Return the (x, y) coordinate for the center point of the cell that contains the specified text.  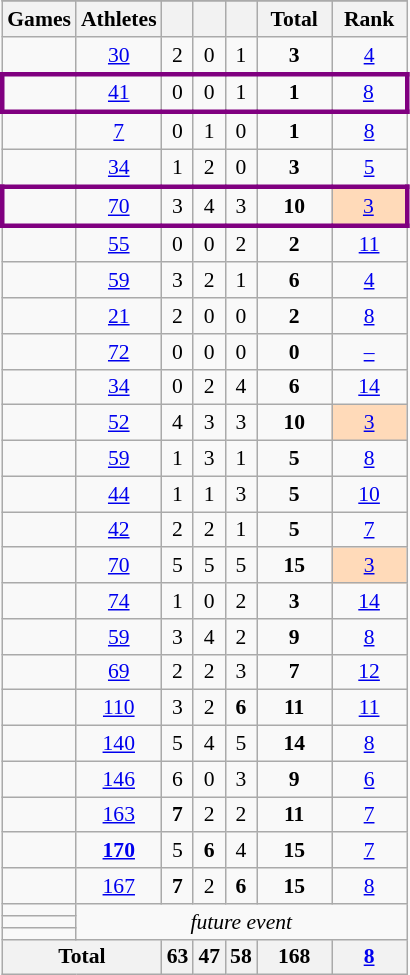
110 (119, 708)
63 (178, 957)
42 (119, 530)
30 (119, 56)
55 (119, 244)
– (370, 352)
52 (119, 423)
Rank (370, 19)
41 (119, 94)
72 (119, 352)
Athletes (119, 19)
future event (242, 922)
146 (119, 779)
163 (119, 815)
140 (119, 744)
21 (119, 316)
58 (241, 957)
Games (39, 19)
170 (119, 851)
74 (119, 601)
69 (119, 672)
168 (294, 957)
167 (119, 886)
12 (370, 672)
47 (209, 957)
44 (119, 494)
